Output the [x, y] coordinate of the center of the cell containing the given text.  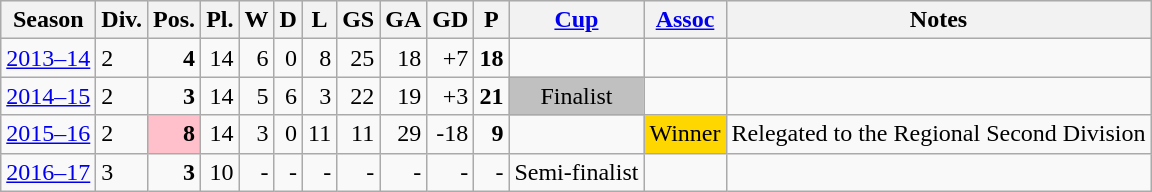
19 [404, 96]
9 [492, 134]
Winner [685, 134]
2013–14 [48, 58]
10 [220, 172]
5 [256, 96]
25 [358, 58]
Semi-finalist [576, 172]
29 [404, 134]
22 [358, 96]
GD [450, 20]
Relegated to the Regional Second Division [938, 134]
Cup [576, 20]
2016–17 [48, 172]
-18 [450, 134]
4 [174, 58]
Season [48, 20]
2014–15 [48, 96]
+7 [450, 58]
D [288, 20]
2015–16 [48, 134]
Finalist [576, 96]
L [319, 20]
21 [492, 96]
Pos. [174, 20]
GA [404, 20]
GS [358, 20]
Pl. [220, 20]
Notes [938, 20]
Assoc [685, 20]
P [492, 20]
+3 [450, 96]
Div. [122, 20]
W [256, 20]
